Capture the cell that displays the provided text and extract its [x, y] central coordinate. 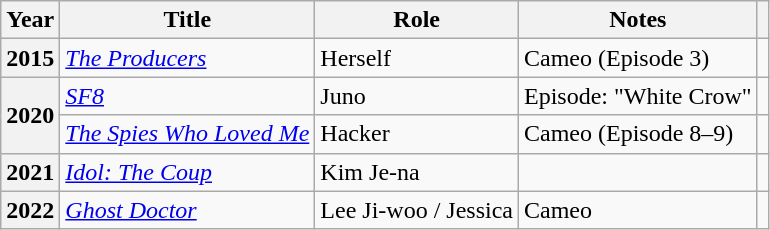
Notes [638, 20]
Title [188, 20]
Idol: The Coup [188, 172]
Hacker [417, 134]
SF8 [188, 96]
Ghost Doctor [188, 210]
2015 [30, 58]
Year [30, 20]
Cameo (Episode 8–9) [638, 134]
The Producers [188, 58]
Cameo (Episode 3) [638, 58]
Herself [417, 58]
Kim Je-na [417, 172]
Episode: "White Crow" [638, 96]
The Spies Who Loved Me [188, 134]
Cameo [638, 210]
2022 [30, 210]
2021 [30, 172]
Lee Ji-woo / Jessica [417, 210]
Role [417, 20]
Juno [417, 96]
2020 [30, 115]
